Detect which cell encompasses the target text, then output its (X, Y) center coordinate. 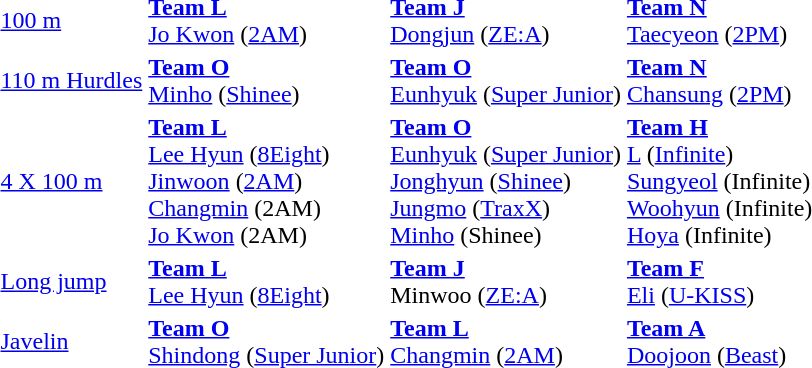
Team L Lee Hyun (8Eight) Jinwoon (2AM)Changmin (2AM)Jo Kwon (2AM) (266, 181)
Team OEunhyuk (Super Junior) (506, 80)
Team JMinwoo (ZE:A) (506, 282)
Team LLee Hyun (8Eight) (266, 282)
Team O Eunhyuk (Super Junior)Jonghyun (Shinee)Jungmo (TraxX)Minho (Shinee) (506, 181)
Team OMinho (Shinee) (266, 80)
